Detect which cell encompasses the target text, then output its [x, y] center coordinate. 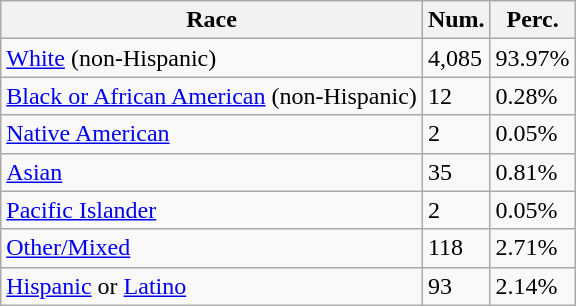
Other/Mixed [212, 248]
4,085 [456, 58]
0.81% [532, 172]
Native American [212, 134]
Race [212, 20]
Perc. [532, 20]
12 [456, 96]
Pacific Islander [212, 210]
Asian [212, 172]
93 [456, 286]
93.97% [532, 58]
Black or African American (non-Hispanic) [212, 96]
White (non-Hispanic) [212, 58]
2.14% [532, 286]
35 [456, 172]
Num. [456, 20]
118 [456, 248]
0.28% [532, 96]
Hispanic or Latino [212, 286]
2.71% [532, 248]
